Output the (x, y) coordinate of the center of the cell containing the given text.  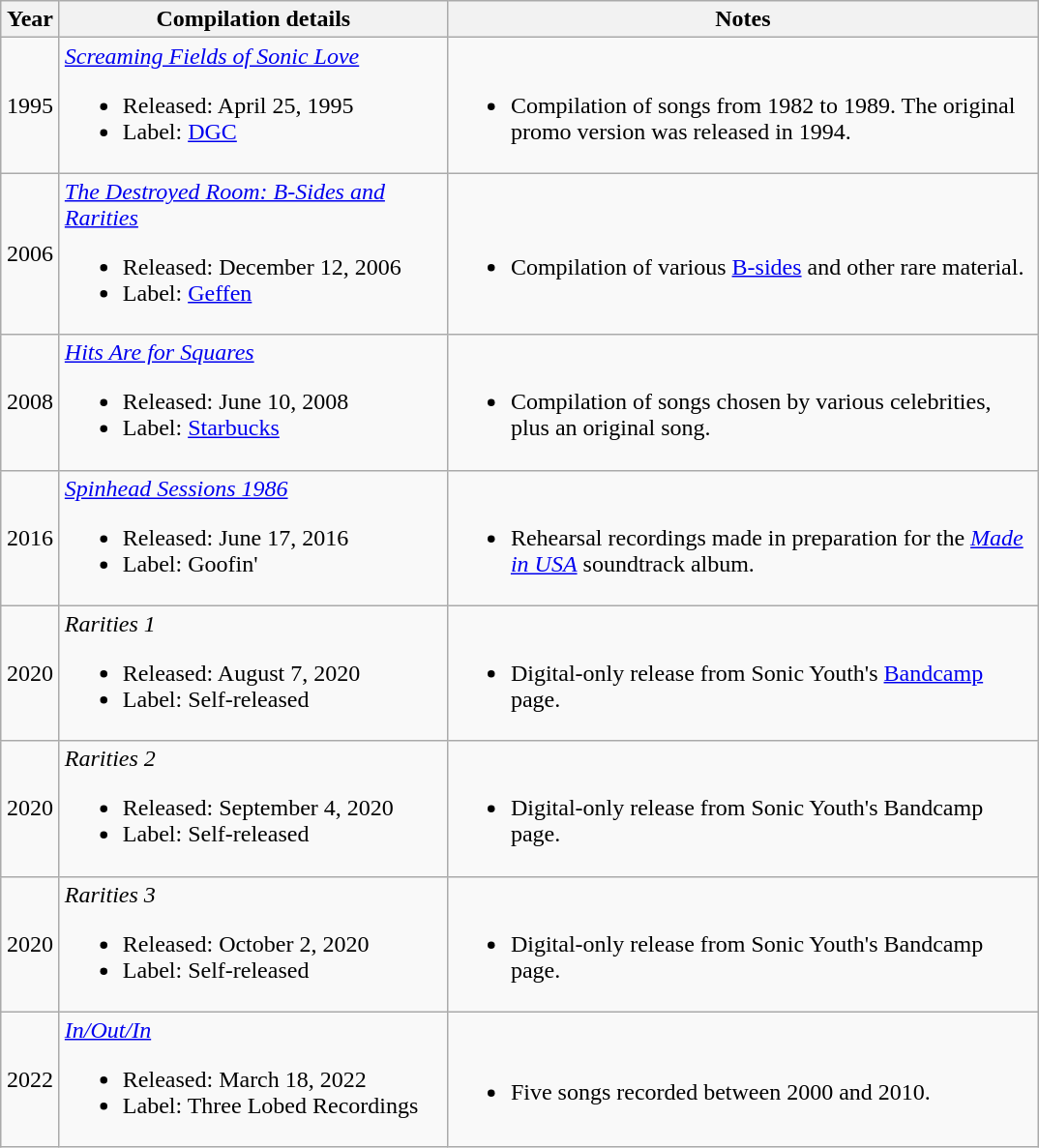
Compilation of songs from 1982 to 1989. The original promo version was released in 1994. (743, 105)
Rarities 1Released: August 7, 2020Label: Self-released (253, 673)
Compilation of various B-sides and other rare material. (743, 253)
2022 (31, 1079)
1995 (31, 105)
Compilation details (253, 19)
In/Out/InReleased: March 18, 2022Label: Three Lobed Recordings (253, 1079)
Five songs recorded between 2000 and 2010. (743, 1079)
2006 (31, 253)
Rehearsal recordings made in preparation for the Made in USA soundtrack album. (743, 538)
Rarities 3Released: October 2, 2020Label: Self-released (253, 944)
Rarities 2Released: September 4, 2020Label: Self-released (253, 809)
Screaming Fields of Sonic LoveReleased: April 25, 1995Label: DGC (253, 105)
Spinhead Sessions 1986Released: June 17, 2016Label: Goofin' (253, 538)
Compilation of songs chosen by various celebrities, plus an original song. (743, 402)
2016 (31, 538)
2008 (31, 402)
Hits Are for SquaresReleased: June 10, 2008Label: Starbucks (253, 402)
Notes (743, 19)
The Destroyed Room: B-Sides and RaritiesReleased: December 12, 2006Label: Geffen (253, 253)
Year (31, 19)
